Pinpoint the cell where the given text exists, returning its (X, Y) midpoint coordinate. 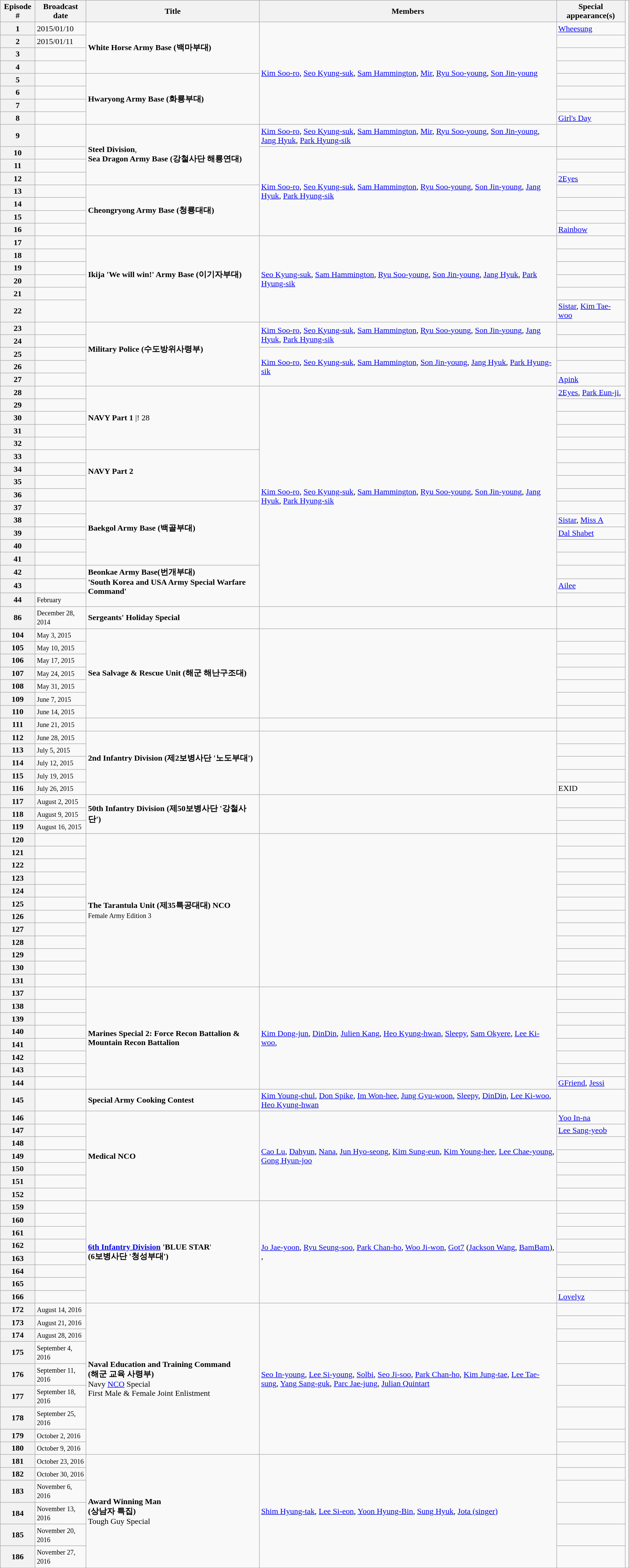
161 (18, 1233)
August 28, 2016 (60, 1335)
3 (18, 54)
November 6, 2016 (60, 1491)
115 (18, 776)
Ikija 'We will win!' Army Base (이기자부대) (173, 279)
119 (18, 827)
August 9, 2015 (60, 814)
Naval Education and Training Command(해군 교육 사령부)Navy NCO SpecialFirst Male & Female Joint Enlistment (173, 1379)
178 (18, 1418)
20 (18, 281)
139 (18, 1019)
Sistar, Miss A (591, 520)
12 (18, 179)
185 (18, 1535)
125 (18, 904)
184 (18, 1513)
23 (18, 328)
111 (18, 724)
28 (18, 392)
116 (18, 789)
October 9, 2016 (60, 1448)
Cheongryong Army Base (청룡대대) (173, 211)
29 (18, 405)
Broadcast date (60, 11)
NAVY Part 1 |! 28 (173, 418)
The Tarantula Unit (제35특공대대) NCOFemale Army Edition 3 (173, 910)
June 7, 2015 (60, 699)
108 (18, 686)
Wheesung (591, 29)
May 17, 2015 (60, 660)
151 (18, 1182)
Lovelyz (591, 1297)
50th Infantry Division (제50보병사단 '강철사단') (173, 814)
Jo Jae-yoon, Ryu Seung-soo, Park Chan-ho, Woo Ji-won, Got7 (Jackson Wang, BamBam), , (408, 1252)
9 (18, 135)
149 (18, 1156)
June 28, 2015 (60, 737)
143 (18, 1070)
137 (18, 993)
Shim Hyung-tak, Lee Si-eon, Yoon Hyung-Bin, Sung Hyuk, Jota (singer) (408, 1511)
144 (18, 1083)
7 (18, 105)
39 (18, 533)
25 (18, 354)
121 (18, 852)
September 11, 2016 (60, 1374)
Girl's Day (591, 118)
37 (18, 507)
166 (18, 1297)
172 (18, 1309)
September 25, 2016 (60, 1418)
August 16, 2015 (60, 827)
165 (18, 1284)
August 2, 2015 (60, 801)
146 (18, 1117)
11 (18, 165)
August 21, 2016 (60, 1322)
June 21, 2015 (60, 724)
Special Army Cooking Contest (173, 1100)
Seo Kyung-suk, Sam Hammington, Ryu Soo-young, Son Jin-young, Jang Hyuk, Park Hyung-sik (408, 279)
October 30, 2016 (60, 1474)
110 (18, 712)
122 (18, 865)
Special appearance(s) (591, 11)
NAVY Part 2 (173, 475)
Medical NCO (173, 1156)
131 (18, 981)
Hwaryong Army Base (화룡부대) (173, 99)
22 (18, 311)
June 14, 2015 (60, 712)
Members (408, 11)
May 10, 2015 (60, 648)
124 (18, 891)
26 (18, 367)
December 28, 2014 (60, 617)
34 (18, 469)
129 (18, 955)
Yoo In-na (591, 1117)
Marines Special 2: Force Recon Battalion & Mountain Recon Battalion (173, 1038)
Military Police (수도방위사령부) (173, 354)
Sergeants' Holiday Special (173, 617)
1 (18, 29)
163 (18, 1258)
September 18, 2016 (60, 1396)
Kim Soo-ro, Seo Kyung-suk, Sam Hammington, Son Jin-young, Jang Hyuk, Park Hyung-sik (408, 367)
123 (18, 878)
142 (18, 1057)
November 13, 2016 (60, 1513)
6th Infantry Division 'BLUE STAR'(6보병사단 '청성부대') (173, 1252)
2015/01/11 (60, 41)
31 (18, 431)
107 (18, 673)
Ailee (591, 586)
42 (18, 572)
181 (18, 1461)
109 (18, 699)
2Eyes (591, 179)
33 (18, 456)
GFriend, Jessi (591, 1083)
182 (18, 1474)
41 (18, 559)
162 (18, 1246)
126 (18, 916)
145 (18, 1100)
120 (18, 840)
8 (18, 118)
160 (18, 1220)
Dal Shabet (591, 533)
114 (18, 763)
32 (18, 444)
152 (18, 1194)
140 (18, 1032)
6 (18, 92)
148 (18, 1143)
186 (18, 1557)
118 (18, 814)
4 (18, 67)
127 (18, 929)
Baekgol Army Base (백골부대) (173, 533)
EXID (591, 789)
May 3, 2015 (60, 635)
180 (18, 1448)
July 5, 2015 (60, 750)
September 4, 2016 (60, 1352)
18 (18, 255)
Steel Division, Sea Dragon Army Base (강철사단 해룡연대) (173, 155)
Title (173, 11)
Episode # (18, 11)
174 (18, 1335)
5 (18, 80)
147 (18, 1130)
177 (18, 1396)
150 (18, 1169)
November 20, 2016 (60, 1535)
113 (18, 750)
44 (18, 600)
Kim Dong-jun, DinDin, Julien Kang, Heo Kyung-hwan, Sleepy, Sam Okyere, Lee Ki-woo, (408, 1038)
Lee Sang-yeob (591, 1130)
Apink (591, 379)
Cao Lu, Dahyun, Nana, Jun Hyo-seong, Kim Sung-eun, Kim Young-hee, Lee Chae-young, Gong Hyun-joo (408, 1156)
35 (18, 482)
43 (18, 586)
Award Winning Man(상남자 특집)Tough Guy Special (173, 1511)
Sea Salvage & Rescue Unit (해군 해난구조대) (173, 673)
173 (18, 1322)
2nd Infantry Division (제2보병사단 '노도부대') (173, 763)
10 (18, 153)
15 (18, 217)
38 (18, 520)
2Eyes, Park Eun-ji, (591, 392)
13 (18, 191)
164 (18, 1271)
24 (18, 341)
Kim Soo-ro, Seo Kyung-suk, Sam Hammington, Mir, Ryu Soo-young, Son Jin-young (408, 73)
October 23, 2016 (60, 1461)
141 (18, 1044)
Sistar, Kim Tae-woo (591, 311)
130 (18, 968)
117 (18, 801)
128 (18, 942)
October 2, 2016 (60, 1436)
2015/01/10 (60, 29)
30 (18, 418)
November 27, 2016 (60, 1557)
176 (18, 1374)
July 19, 2015 (60, 776)
183 (18, 1491)
2 (18, 41)
Kim Soo-ro, Seo Kyung-suk, Sam Hammington, Mir, Ryu Soo-young, Son Jin-young, Jang Hyuk, Park Hyung-sik (408, 135)
21 (18, 294)
36 (18, 495)
February (60, 600)
175 (18, 1352)
17 (18, 242)
White Horse Army Base (백마부대) (173, 48)
August 14, 2016 (60, 1309)
Beonkae Army Base(번개부대) 'South Korea and USA Army Special Warfare Command' (173, 586)
112 (18, 737)
July 26, 2015 (60, 789)
May 24, 2015 (60, 673)
40 (18, 546)
105 (18, 648)
July 12, 2015 (60, 763)
19 (18, 268)
Kim Young-chul, Don Spike, Im Won-hee, Jung Gyu-woon, Sleepy, DinDin, Lee Ki-woo, Heo Kyung-hwan (408, 1100)
104 (18, 635)
86 (18, 617)
14 (18, 204)
106 (18, 660)
Seo In-young, Lee Si-young, Solbi, Seo Ji-soo, Park Chan-ho, Kim Jung-tae, Lee Tae-sung, Yang Sang-guk, Parc Jae-jung, Julian Quintart (408, 1379)
May 31, 2015 (60, 686)
16 (18, 230)
179 (18, 1436)
159 (18, 1207)
Rainbow (591, 230)
27 (18, 379)
138 (18, 1006)
